Provide the (X, Y) coordinate of the cell's center where the given text is located.  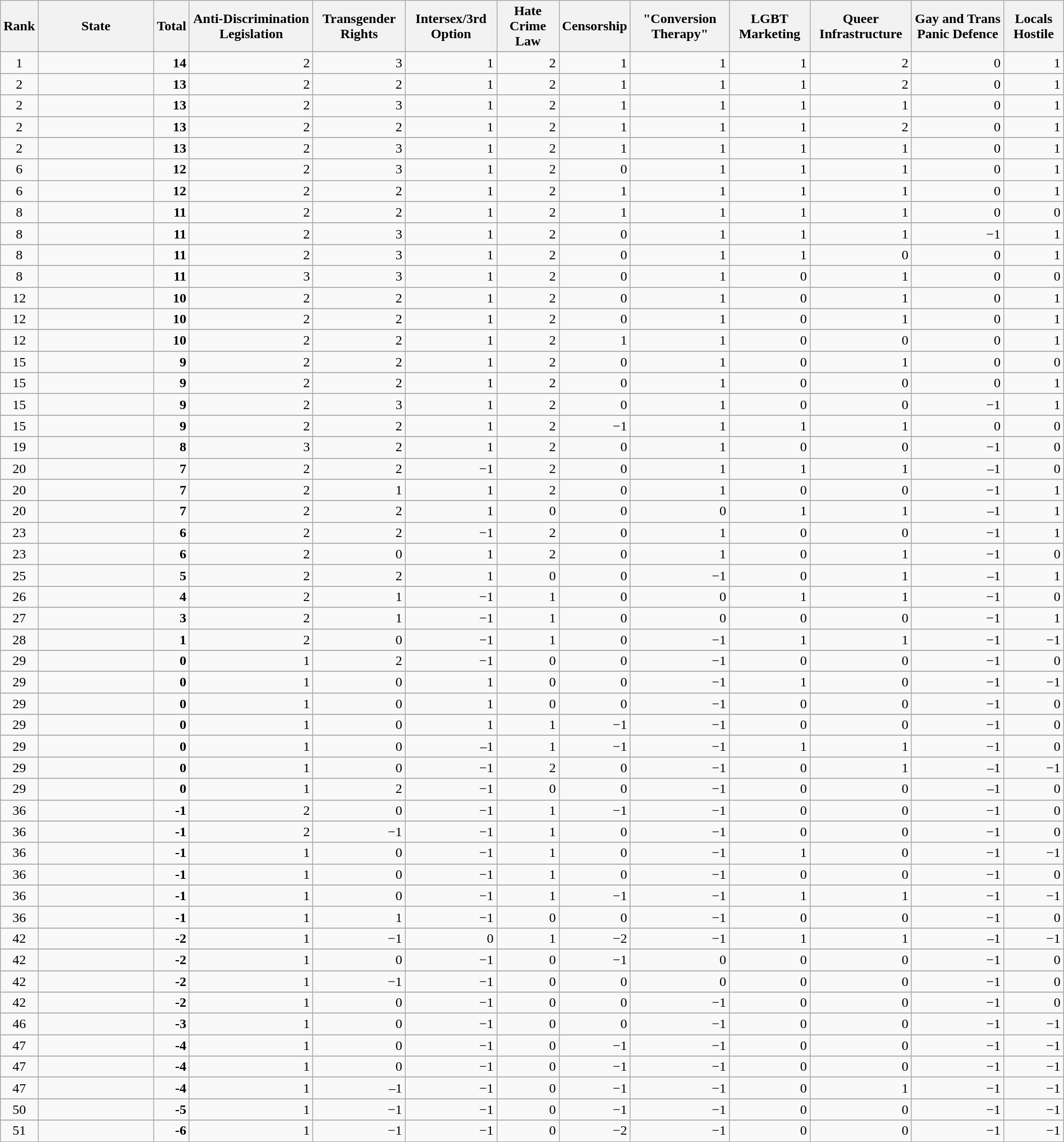
27 (19, 618)
25 (19, 575)
Gay and Trans Panic Defence (957, 26)
-3 (172, 1024)
LGBT Marketing (769, 26)
Intersex/3rd Option (451, 26)
Transgender Rights (359, 26)
Total (172, 26)
19 (19, 447)
51 (19, 1131)
Locals Hostile (1034, 26)
Censorship (595, 26)
26 (19, 597)
4 (172, 597)
Anti-Discrimination Legislation (251, 26)
46 (19, 1024)
Queer Infrastructure (861, 26)
14 (172, 63)
"Conversion Therapy" (680, 26)
State (96, 26)
Rank (19, 26)
28 (19, 639)
5 (172, 575)
Hate Crime Law (528, 26)
50 (19, 1109)
-6 (172, 1131)
-5 (172, 1109)
